Determine the [X, Y] coordinate at the center of the cell enclosing the given text.  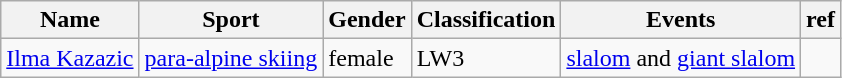
ref [821, 20]
Name [70, 20]
para-alpine skiing [231, 58]
Events [681, 20]
Classification [486, 20]
slalom and giant slalom [681, 58]
Ilma Kazazic [70, 58]
female [367, 58]
Gender [367, 20]
Sport [231, 20]
LW3 [486, 58]
